Find where the given text appears and provide that cell's center as [X, Y] coordinate. 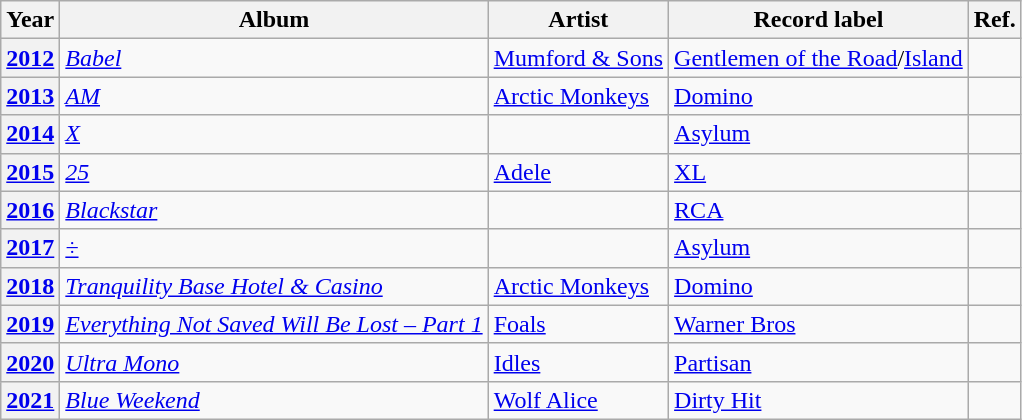
25 [274, 172]
2020 [30, 362]
2016 [30, 210]
RCA [819, 210]
Blue Weekend [274, 400]
Ref. [994, 20]
2019 [30, 324]
Everything Not Saved Will Be Lost – Part 1 [274, 324]
XL [819, 172]
Wolf Alice [578, 400]
2018 [30, 286]
2015 [30, 172]
Ultra Mono [274, 362]
Gentlemen of the Road/Island [819, 58]
Babel [274, 58]
X [274, 134]
2013 [30, 96]
Blackstar [274, 210]
Year [30, 20]
2014 [30, 134]
÷ [274, 248]
Record label [819, 20]
2017 [30, 248]
AM [274, 96]
Foals [578, 324]
2012 [30, 58]
Idles [578, 362]
Tranquility Base Hotel & Casino [274, 286]
Warner Bros [819, 324]
Adele [578, 172]
Artist [578, 20]
Album [274, 20]
2021 [30, 400]
Dirty Hit [819, 400]
Partisan [819, 362]
Mumford & Sons [578, 58]
